Identify which cell holds the provided text, then report its [x, y] central coordinate. 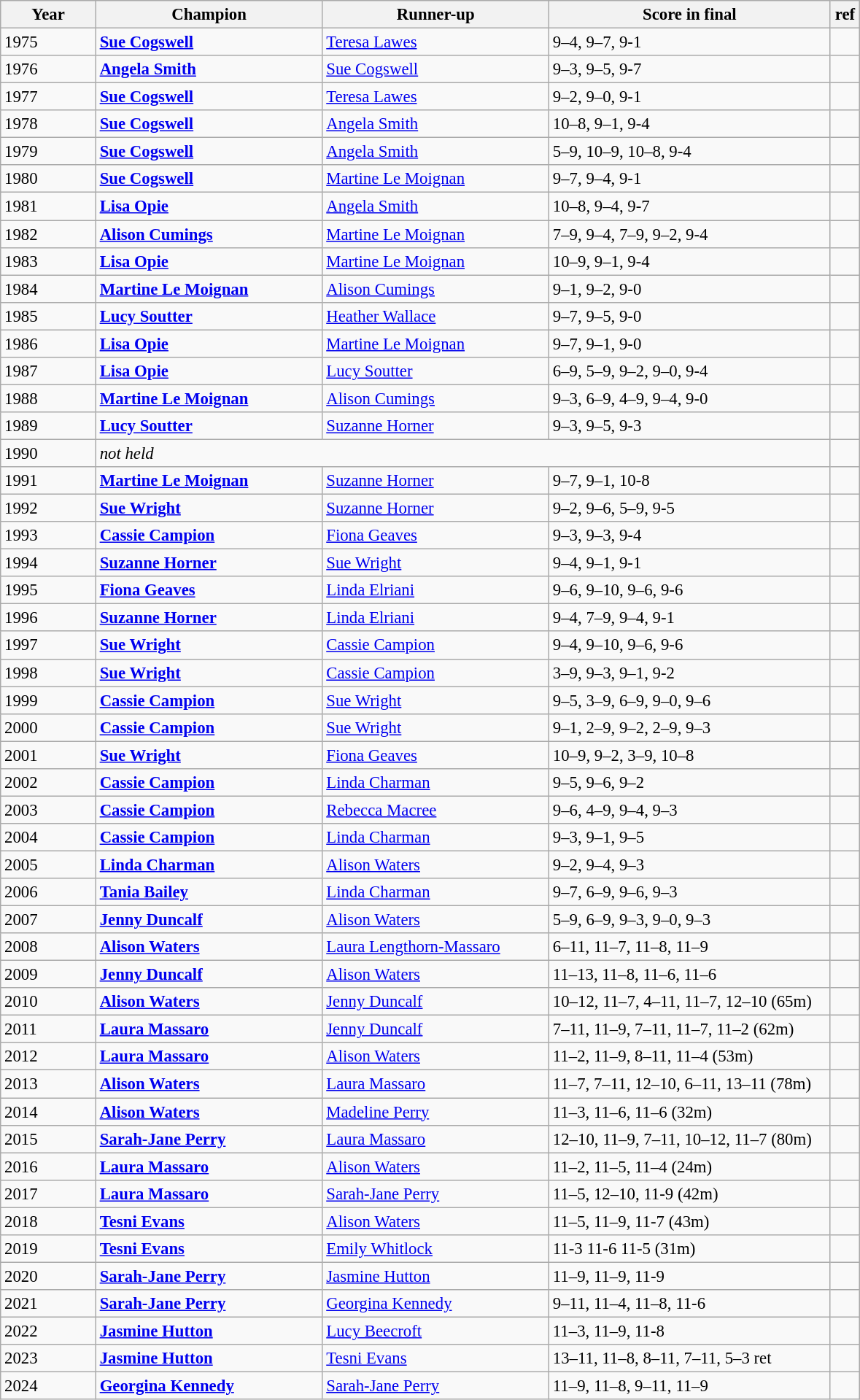
11–13, 11–8, 11–6, 11–6 [690, 975]
Champion [209, 15]
Score in final [690, 15]
1997 [48, 646]
2005 [48, 865]
10–8, 9–4, 9-7 [690, 206]
Madeline Perry [436, 1112]
3–9, 9–3, 9–1, 9-2 [690, 673]
1983 [48, 261]
2010 [48, 1002]
1981 [48, 206]
9–4, 9–1, 9-1 [690, 563]
11–5, 12–10, 11-9 (42m) [690, 1194]
2019 [48, 1249]
2014 [48, 1112]
2020 [48, 1276]
11–9, 11–9, 11-9 [690, 1276]
5–9, 10–9, 10–8, 9-4 [690, 152]
9–4, 7–9, 9–4, 9-1 [690, 618]
9–1, 2–9, 9–2, 2–9, 9–3 [690, 727]
2024 [48, 1386]
2017 [48, 1194]
9–6, 9–10, 9–6, 9-6 [690, 590]
9–1, 9–2, 9-0 [690, 289]
11–7, 7–11, 12–10, 6–11, 13–11 (78m) [690, 1084]
9–2, 9–4, 9–3 [690, 865]
2022 [48, 1331]
Tania Bailey [209, 892]
2007 [48, 920]
Laura Lengthorn-Massaro [436, 947]
1996 [48, 618]
2016 [48, 1167]
7–9, 9–4, 7–9, 9–2, 9-4 [690, 234]
9–5, 3–9, 6–9, 9–0, 9–6 [690, 700]
10–9, 9–1, 9-4 [690, 261]
1976 [48, 69]
2018 [48, 1221]
Runner-up [436, 15]
11–3, 11–6, 11–6 (32m) [690, 1112]
1988 [48, 398]
9–3, 9–5, 9-3 [690, 426]
11–2, 11–5, 11–4 (24m) [690, 1167]
1994 [48, 563]
2012 [48, 1057]
9–4, 9–10, 9–6, 9-6 [690, 646]
11-3 11-6 11-5 (31m) [690, 1249]
1993 [48, 535]
2006 [48, 892]
9–7, 9–5, 9-0 [690, 316]
12–10, 11–9, 7–11, 10–12, 11–7 (80m) [690, 1139]
ref [845, 15]
11–9, 11–8, 9–11, 11–9 [690, 1386]
1984 [48, 289]
2011 [48, 1029]
2015 [48, 1139]
2021 [48, 1304]
1980 [48, 179]
1991 [48, 481]
2002 [48, 783]
not held [462, 453]
9–3, 6–9, 4–9, 9–4, 9-0 [690, 398]
Year [48, 15]
1990 [48, 453]
Lucy Beecroft [436, 1331]
9–7, 6–9, 9–6, 9–3 [690, 892]
1977 [48, 97]
5–9, 6–9, 9–3, 9–0, 9–3 [690, 920]
9–11, 11–4, 11–8, 11-6 [690, 1304]
9–5, 9–6, 9–2 [690, 783]
6–11, 11–7, 11–8, 11–9 [690, 947]
2003 [48, 810]
9–7, 9–1, 9-0 [690, 344]
2000 [48, 727]
Heather Wallace [436, 316]
1989 [48, 426]
1999 [48, 700]
2008 [48, 947]
1986 [48, 344]
9–7, 9–1, 10-8 [690, 481]
2004 [48, 838]
1979 [48, 152]
1975 [48, 42]
6–9, 5–9, 9–2, 9–0, 9-4 [690, 371]
9–3, 9–3, 9-4 [690, 535]
9–6, 4–9, 9–4, 9–3 [690, 810]
2023 [48, 1358]
1992 [48, 508]
9–2, 9–0, 9-1 [690, 97]
9–2, 9–6, 5–9, 9-5 [690, 508]
2009 [48, 975]
11–2, 11–9, 8–11, 11–4 (53m) [690, 1057]
11–5, 11–9, 11-7 (43m) [690, 1221]
9–3, 9–1, 9–5 [690, 838]
1998 [48, 673]
2001 [48, 755]
1982 [48, 234]
Emily Whitlock [436, 1249]
1978 [48, 124]
9–4, 9–7, 9-1 [690, 42]
1985 [48, 316]
13–11, 11–8, 8–11, 7–11, 5–3 ret [690, 1358]
1995 [48, 590]
10–8, 9–1, 9-4 [690, 124]
2013 [48, 1084]
10–9, 9–2, 3–9, 10–8 [690, 755]
Rebecca Macree [436, 810]
11–3, 11–9, 11-8 [690, 1331]
9–7, 9–4, 9-1 [690, 179]
9–3, 9–5, 9-7 [690, 69]
1987 [48, 371]
7–11, 11–9, 7–11, 11–7, 11–2 (62m) [690, 1029]
10–12, 11–7, 4–11, 11–7, 12–10 (65m) [690, 1002]
